Locate the cell with the specified text and output its [X, Y] center coordinate. 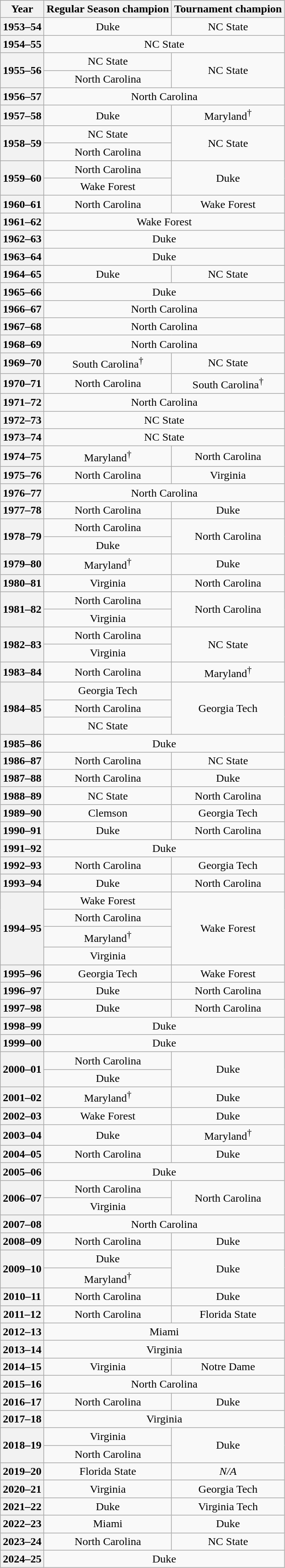
2024–25 [22, 1559]
1980–81 [22, 583]
1984–85 [22, 708]
1988–89 [22, 795]
1958–59 [22, 143]
1999–00 [22, 1043]
2011–12 [22, 1314]
1960–61 [22, 204]
1962–63 [22, 239]
2017–18 [22, 1419]
2005–06 [22, 1171]
1977–78 [22, 510]
2003–04 [22, 1136]
1990–91 [22, 831]
1969–70 [22, 363]
1996–97 [22, 991]
2007–08 [22, 1224]
1961–62 [22, 222]
1991–92 [22, 848]
1971–72 [22, 403]
2008–09 [22, 1241]
1986–87 [22, 761]
1989–90 [22, 813]
1982–83 [22, 644]
1963–64 [22, 257]
Virginia Tech [228, 1506]
1993–94 [22, 883]
2014–15 [22, 1366]
1978–79 [22, 537]
Notre Dame [228, 1366]
1987–88 [22, 778]
1997–98 [22, 1008]
1967–68 [22, 326]
1954–55 [22, 44]
2001–02 [22, 1097]
1981–82 [22, 609]
1979–80 [22, 565]
2019–20 [22, 1472]
2018–19 [22, 1445]
2015–16 [22, 1384]
2013–14 [22, 1349]
2022–23 [22, 1524]
2009–10 [22, 1270]
2000–01 [22, 1070]
1992–93 [22, 866]
1953–54 [22, 27]
Regular Season champion [108, 9]
1966–67 [22, 309]
2012–13 [22, 1332]
1968–69 [22, 344]
1994–95 [22, 928]
1983–84 [22, 672]
1985–86 [22, 743]
1972–73 [22, 420]
1959–60 [22, 178]
1956–57 [22, 96]
1957–58 [22, 116]
Year [22, 9]
1970–71 [22, 384]
1973–74 [22, 437]
2004–05 [22, 1154]
2006–07 [22, 1198]
1995–96 [22, 974]
1974–75 [22, 456]
2021–22 [22, 1506]
2002–03 [22, 1116]
1965–66 [22, 291]
Clemson [108, 813]
Tournament champion [228, 9]
N/A [228, 1472]
2023–24 [22, 1541]
2010–11 [22, 1297]
1976–77 [22, 493]
1998–99 [22, 1026]
1975–76 [22, 475]
1964–65 [22, 274]
2016–17 [22, 1402]
1955–56 [22, 70]
2020–21 [22, 1489]
